Output the (x, y) coordinate of the center of the cell containing the given text.  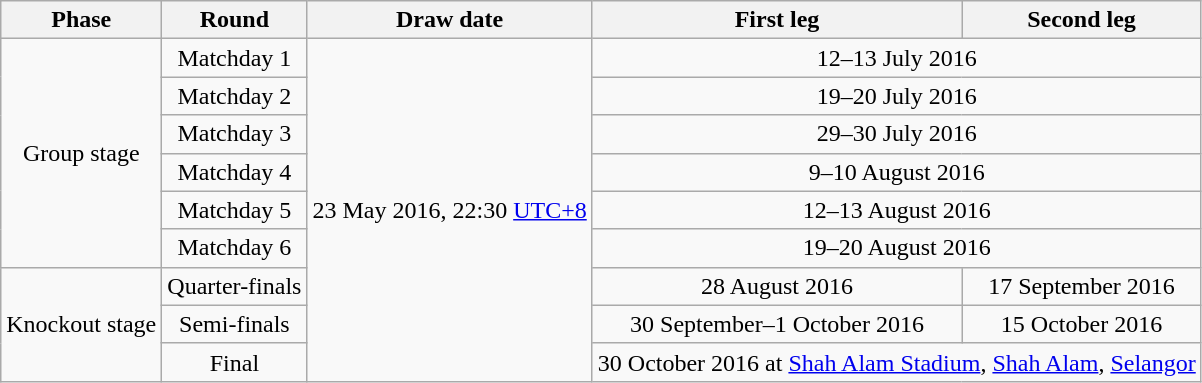
12–13 August 2016 (896, 210)
Second leg (1082, 20)
Group stage (82, 153)
Matchday 3 (234, 134)
Draw date (450, 20)
9–10 August 2016 (896, 172)
Knockout stage (82, 324)
19–20 August 2016 (896, 248)
28 August 2016 (776, 286)
Matchday 1 (234, 58)
Round (234, 20)
23 May 2016, 22:30 UTC+8 (450, 210)
15 October 2016 (1082, 324)
Final (234, 362)
Matchday 2 (234, 96)
17 September 2016 (1082, 286)
Matchday 6 (234, 248)
Matchday 4 (234, 172)
19–20 July 2016 (896, 96)
30 October 2016 at Shah Alam Stadium, Shah Alam, Selangor (896, 362)
Quarter-finals (234, 286)
29–30 July 2016 (896, 134)
Semi-finals (234, 324)
12–13 July 2016 (896, 58)
30 September–1 October 2016 (776, 324)
First leg (776, 20)
Phase (82, 20)
Matchday 5 (234, 210)
